Scan for the cell matching the given text and deliver its (x, y) coordinate at center. 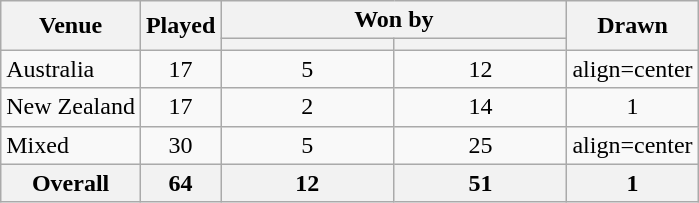
2 (308, 107)
Overall (71, 183)
64 (180, 183)
New Zealand (71, 107)
30 (180, 145)
Played (180, 26)
Venue (71, 26)
Won by (394, 20)
Drawn (632, 26)
51 (480, 183)
Australia (71, 69)
25 (480, 145)
14 (480, 107)
Mixed (71, 145)
